Locate the cell with the specified text and output its (x, y) center coordinate. 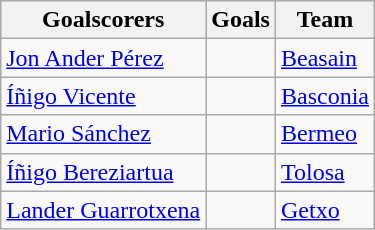
Bermeo (324, 134)
Team (324, 20)
Íñigo Vicente (104, 96)
Getxo (324, 210)
Íñigo Bereziartua (104, 172)
Jon Ander Pérez (104, 58)
Goalscorers (104, 20)
Mario Sánchez (104, 134)
Basconia (324, 96)
Goals (241, 20)
Beasain (324, 58)
Tolosa (324, 172)
Lander Guarrotxena (104, 210)
